For the text-containing cell, return its midpoint in [X, Y] coordinate format. 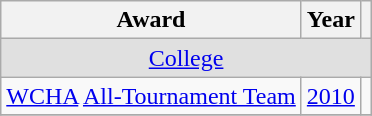
Year [330, 20]
College [186, 58]
2010 [330, 96]
WCHA All-Tournament Team [152, 96]
Award [152, 20]
